Search for the cell housing the specified text and yield its (x, y) center coordinate. 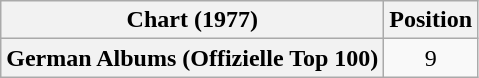
Position (431, 20)
German Albums (Offizielle Top 100) (192, 58)
Chart (1977) (192, 20)
9 (431, 58)
